Identify which cell holds the provided text, then report its (x, y) central coordinate. 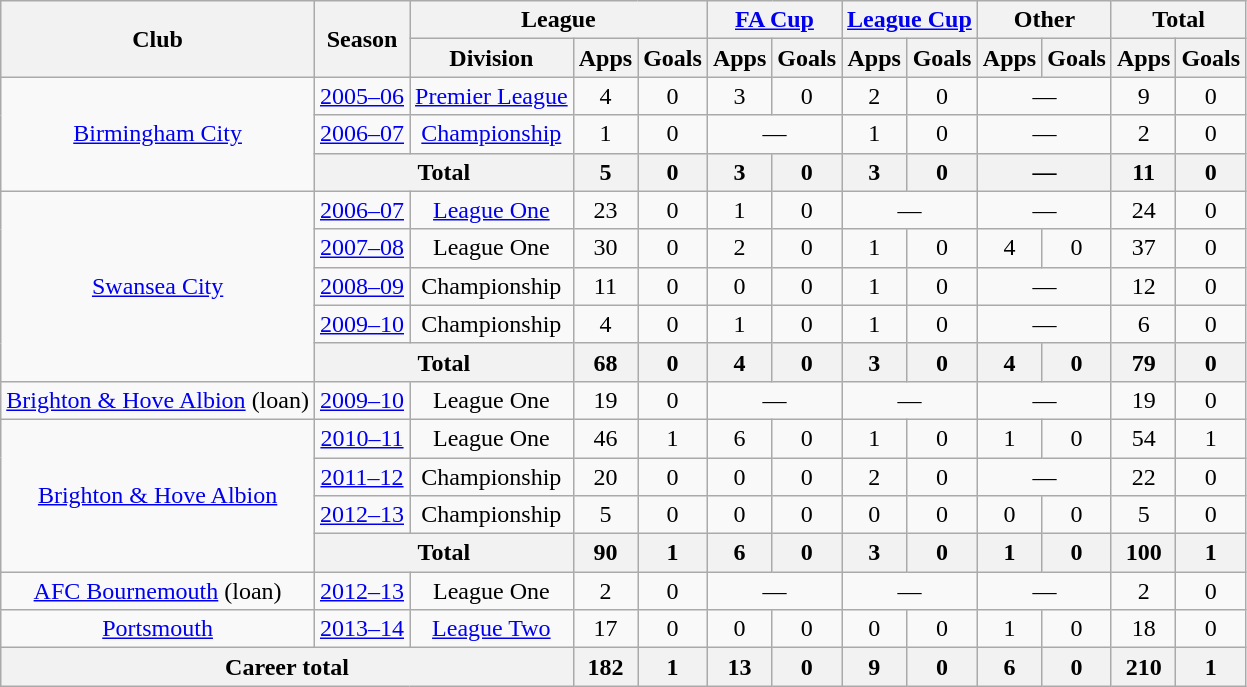
2011–12 (362, 477)
2008–09 (362, 286)
182 (605, 667)
Season (362, 39)
30 (605, 248)
23 (605, 210)
Swansea City (158, 286)
22 (1143, 477)
2010–11 (362, 438)
2007–08 (362, 248)
Premier League (492, 96)
17 (605, 629)
League (559, 20)
Club (158, 39)
18 (1143, 629)
54 (1143, 438)
13 (739, 667)
2005–06 (362, 96)
24 (1143, 210)
Birmingham City (158, 134)
46 (605, 438)
12 (1143, 286)
AFC Bournemouth (loan) (158, 591)
Career total (287, 667)
Brighton & Hove Albion (loan) (158, 400)
20 (605, 477)
68 (605, 362)
210 (1143, 667)
Brighton & Hove Albion (158, 495)
100 (1143, 553)
League Two (492, 629)
90 (605, 553)
Other (1044, 20)
Division (492, 58)
2013–14 (362, 629)
79 (1143, 362)
FA Cup (774, 20)
37 (1143, 248)
Portsmouth (158, 629)
League Cup (910, 20)
